Locate the cell with the specified text and output its (X, Y) center coordinate. 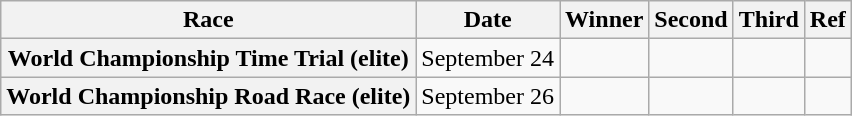
Race (208, 20)
Second (691, 20)
September 24 (488, 58)
Ref (828, 20)
Third (768, 20)
September 26 (488, 96)
Date (488, 20)
World Championship Road Race (elite) (208, 96)
Winner (604, 20)
World Championship Time Trial (elite) (208, 58)
